For the text-containing cell, return its midpoint in (x, y) coordinate format. 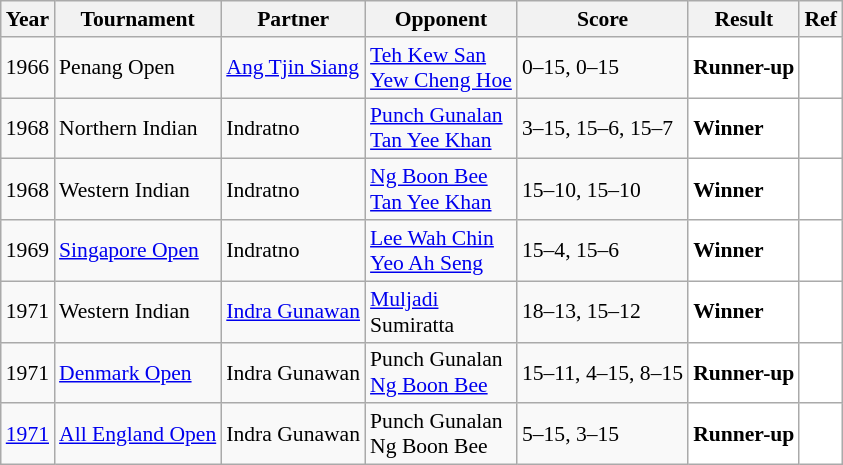
5–15, 3–15 (602, 434)
Muljadi Sumiratta (441, 312)
Punch Gunalan Tan Yee Khan (441, 128)
15–11, 4–15, 8–15 (602, 372)
Ng Boon Bee Tan Yee Khan (441, 190)
Penang Open (138, 68)
Year (28, 19)
3–15, 15–6, 15–7 (602, 128)
Northern Indian (138, 128)
All England Open (138, 434)
Ref (820, 19)
Ang Tjin Siang (293, 68)
Teh Kew San Yew Cheng Hoe (441, 68)
Partner (293, 19)
15–10, 15–10 (602, 190)
Denmark Open (138, 372)
0–15, 0–15 (602, 68)
Result (744, 19)
Opponent (441, 19)
1969 (28, 250)
1966 (28, 68)
Lee Wah Chin Yeo Ah Seng (441, 250)
Singapore Open (138, 250)
18–13, 15–12 (602, 312)
Tournament (138, 19)
15–4, 15–6 (602, 250)
Score (602, 19)
